Locate the cell with the specified text and output its (X, Y) center coordinate. 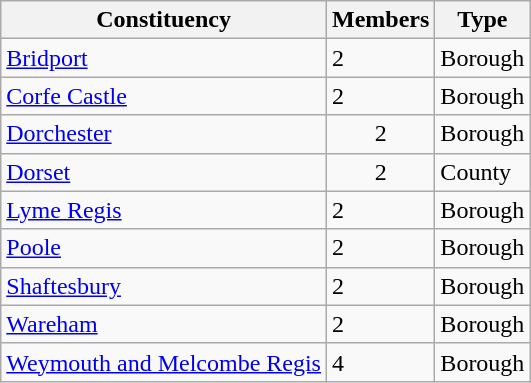
Type (482, 20)
Poole (164, 248)
Wareham (164, 324)
Dorset (164, 172)
Weymouth and Melcombe Regis (164, 362)
Bridport (164, 58)
4 (380, 362)
County (482, 172)
Members (380, 20)
Constituency (164, 20)
Lyme Regis (164, 210)
Corfe Castle (164, 96)
Shaftesbury (164, 286)
Dorchester (164, 134)
